Locate the cell with the specified text and output its [x, y] center coordinate. 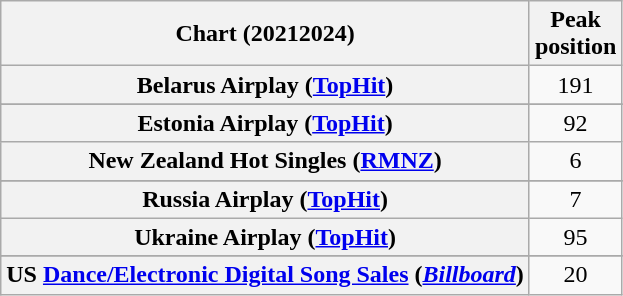
Ukraine Airplay (TopHit) [266, 237]
191 [575, 85]
95 [575, 237]
Russia Airplay (TopHit) [266, 199]
Peakposition [575, 34]
US Dance/Electronic Digital Song Sales (Billboard) [266, 275]
20 [575, 275]
New Zealand Hot Singles (RMNZ) [266, 161]
92 [575, 123]
Belarus Airplay (TopHit) [266, 85]
Chart (20212024) [266, 34]
6 [575, 161]
Estonia Airplay (TopHit) [266, 123]
7 [575, 199]
